Capture the cell that displays the provided text and extract its [X, Y] central coordinate. 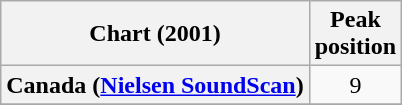
Peakposition [355, 34]
9 [355, 85]
Chart (2001) [155, 34]
Canada (Nielsen SoundScan) [155, 85]
